Pinpoint the cell where the given text exists, returning its [X, Y] midpoint coordinate. 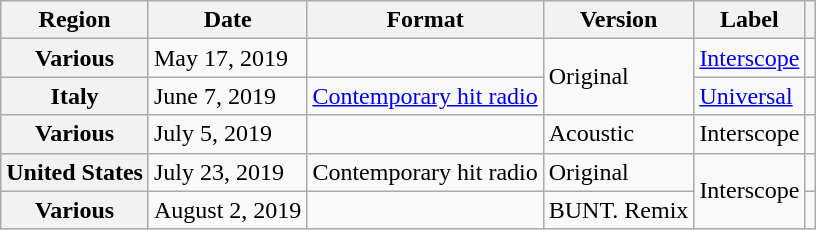
May 17, 2019 [227, 58]
Date [227, 20]
Version [618, 20]
Format [425, 20]
Universal [750, 96]
June 7, 2019 [227, 96]
Italy [75, 96]
July 23, 2019 [227, 172]
BUNT. Remix [618, 210]
Acoustic [618, 134]
Label [750, 20]
July 5, 2019 [227, 134]
United States [75, 172]
Region [75, 20]
August 2, 2019 [227, 210]
